Provide the (x, y) coordinate of the cell's center where the given text is located.  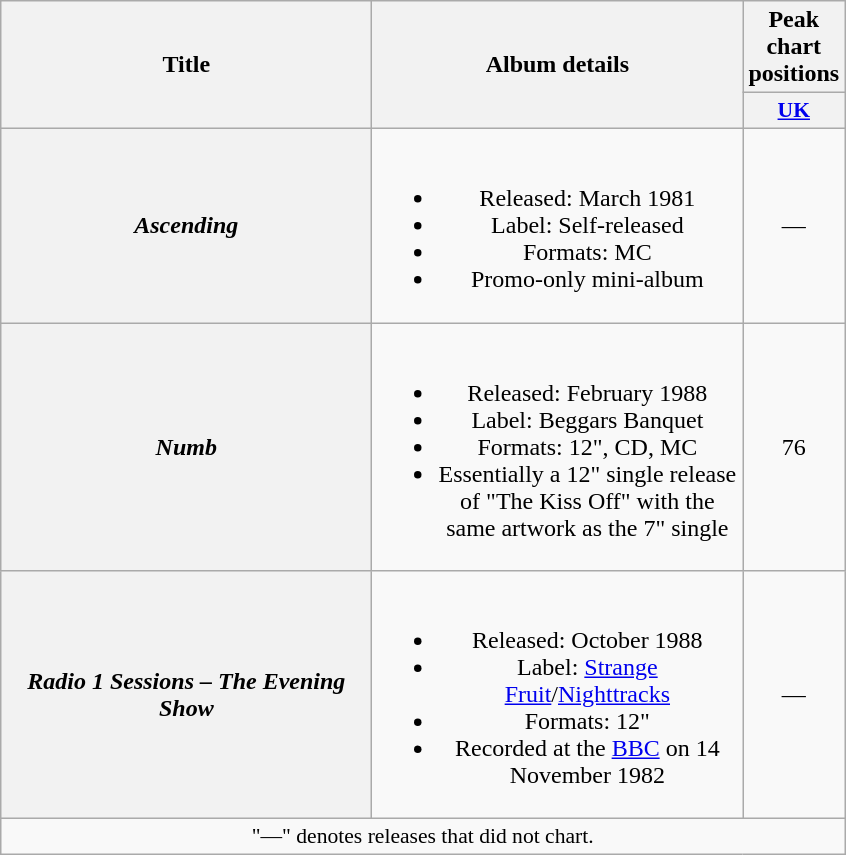
Released: October 1988Label: Strange Fruit/NighttracksFormats: 12"Recorded at the BBC on 14 November 1982 (558, 695)
Ascending (186, 225)
Peak chart positions (794, 47)
UK (794, 111)
76 (794, 446)
Released: March 1981Label: Self-releasedFormats: MCPromo-only mini-album (558, 225)
Album details (558, 65)
Radio 1 Sessions – The Evening Show (186, 695)
"—" denotes releases that did not chart. (423, 837)
Title (186, 65)
Numb (186, 446)
